Provide the [x, y] coordinate of the cell's center where the given text is located.  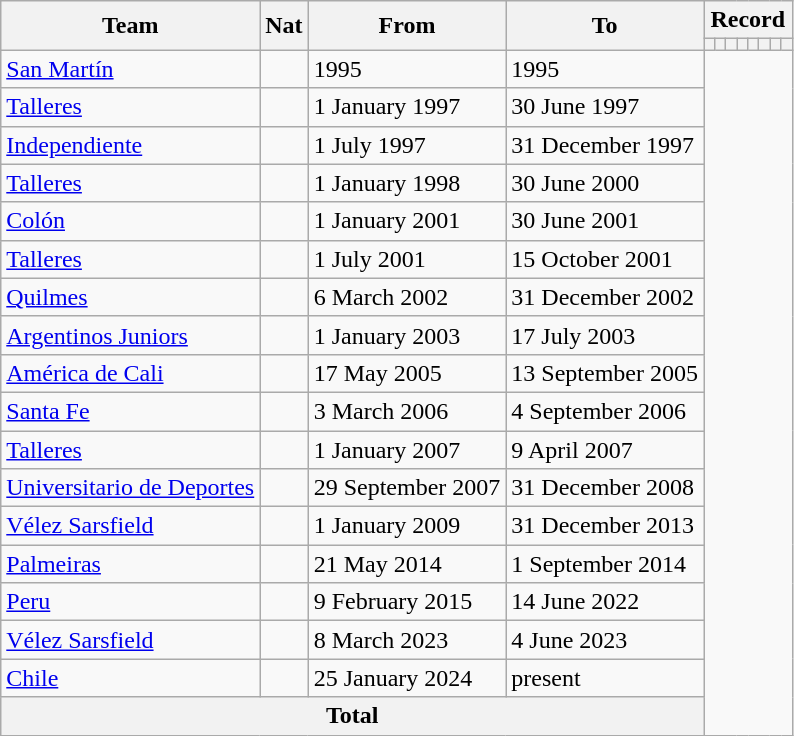
31 December 1997 [605, 145]
Record [748, 20]
31 December 2008 [605, 488]
17 July 2003 [605, 335]
From [407, 26]
31 December 2013 [605, 526]
Palmeiras [130, 564]
1 January 2001 [407, 221]
30 June 1997 [605, 107]
San Martín [130, 69]
Peru [130, 602]
31 December 2002 [605, 297]
Quilmes [130, 297]
30 June 2001 [605, 221]
14 June 2022 [605, 602]
15 October 2001 [605, 259]
Santa Fe [130, 411]
13 September 2005 [605, 373]
25 January 2024 [407, 678]
1 January 1998 [407, 183]
1 September 2014 [605, 564]
1 January 2003 [407, 335]
1 July 2001 [407, 259]
1 January 1997 [407, 107]
1 July 1997 [407, 145]
30 June 2000 [605, 183]
To [605, 26]
4 September 2006 [605, 411]
Argentinos Juniors [130, 335]
9 April 2007 [605, 449]
Colón [130, 221]
1 January 2009 [407, 526]
21 May 2014 [407, 564]
29 September 2007 [407, 488]
3 March 2006 [407, 411]
8 March 2023 [407, 640]
Nat [284, 26]
4 June 2023 [605, 640]
Team [130, 26]
Chile [130, 678]
Total [352, 716]
9 February 2015 [407, 602]
América de Cali [130, 373]
present [605, 678]
Universitario de Deportes [130, 488]
6 March 2002 [407, 297]
17 May 2005 [407, 373]
1 January 2007 [407, 449]
Independiente [130, 145]
